Search for the cell housing the specified text and yield its (X, Y) center coordinate. 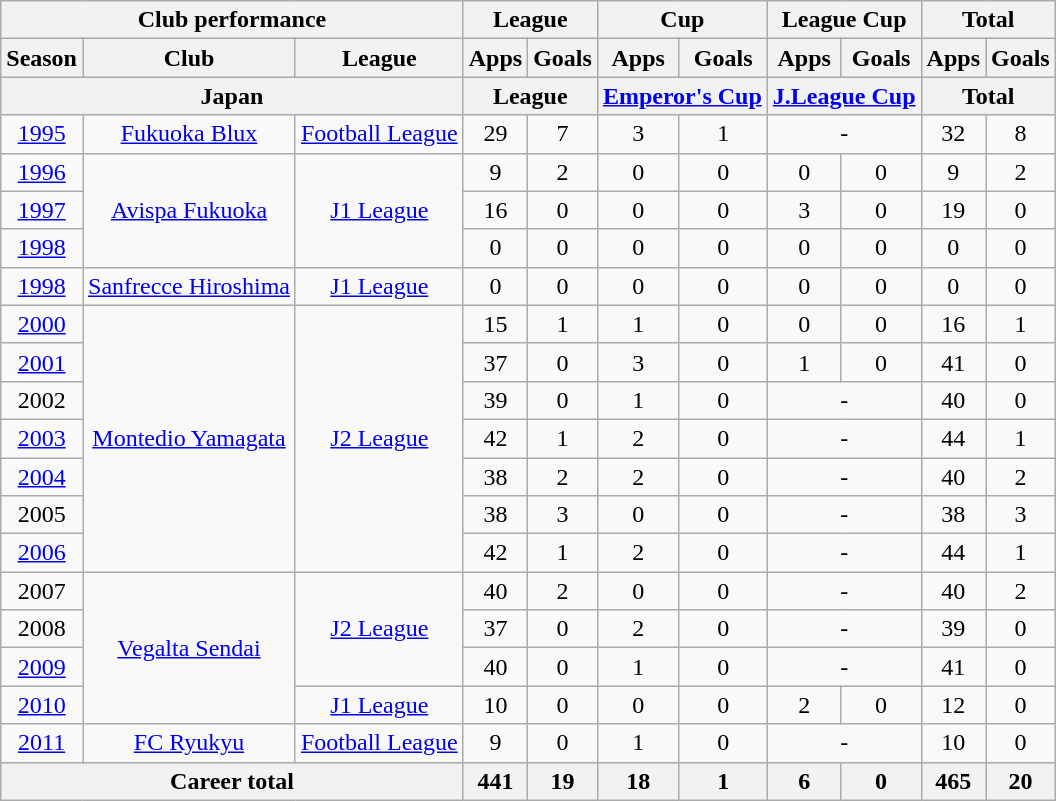
29 (495, 134)
2010 (42, 705)
15 (495, 324)
Season (42, 58)
League Cup (844, 20)
Montedio Yamagata (188, 438)
32 (953, 134)
18 (638, 781)
6 (804, 781)
2011 (42, 743)
Sanfrecce Hiroshima (188, 286)
J.League Cup (844, 96)
465 (953, 781)
8 (1021, 134)
7 (563, 134)
2006 (42, 553)
1995 (42, 134)
2003 (42, 438)
2005 (42, 515)
1996 (42, 172)
Career total (232, 781)
2001 (42, 362)
2007 (42, 591)
Club performance (232, 20)
FC Ryukyu (188, 743)
Vegalta Sendai (188, 648)
Emperor's Cup (682, 96)
Club (188, 58)
Cup (682, 20)
Fukuoka Blux (188, 134)
20 (1021, 781)
Japan (232, 96)
1997 (42, 210)
2008 (42, 629)
441 (495, 781)
2004 (42, 477)
2009 (42, 667)
12 (953, 705)
2002 (42, 400)
Avispa Fukuoka (188, 210)
2000 (42, 324)
